Extract the [X, Y] coordinate from the center of the cell holding the provided text.  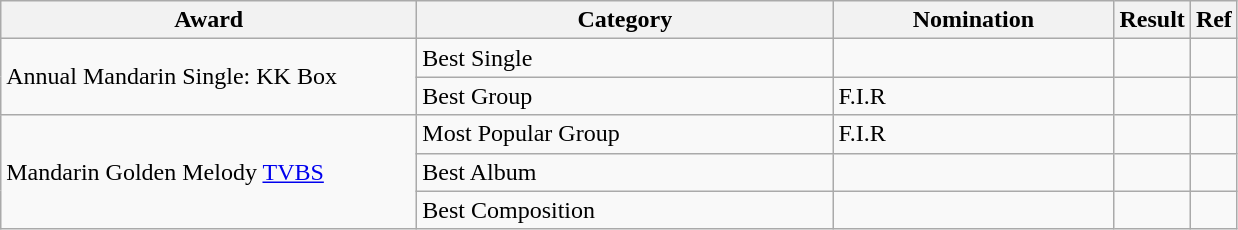
Category [625, 20]
Award [209, 20]
Best Album [625, 172]
Ref [1214, 20]
Best Single [625, 58]
Most Popular Group [625, 134]
Best Composition [625, 210]
Mandarin Golden Melody TVBS [209, 172]
Best Group [625, 96]
Result [1152, 20]
Annual Mandarin Single: KK Box [209, 77]
Nomination [974, 20]
